Scan for the cell matching the given text and deliver its (X, Y) coordinate at center. 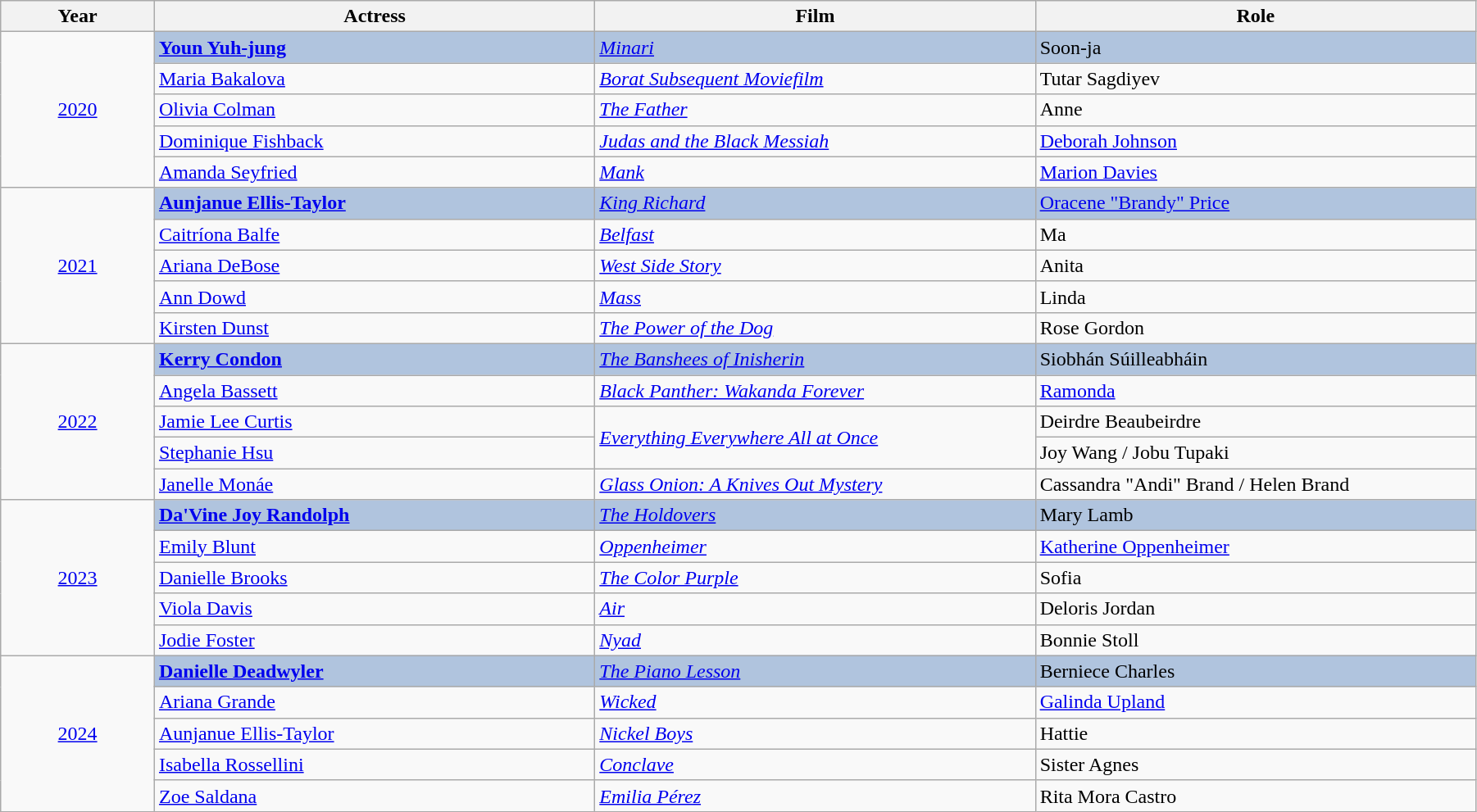
Role (1256, 16)
Rose Gordon (1256, 328)
Rita Mora Castro (1256, 796)
Kerry Condon (374, 359)
Deborah Johnson (1256, 141)
Glass Onion: A Knives Out Mystery (815, 484)
Conclave (815, 764)
Mass (815, 297)
Angela Bassett (374, 391)
Kirsten Dunst (374, 328)
Da'Vine Joy Randolph (374, 515)
Nickel Boys (815, 733)
Mary Lamb (1256, 515)
King Richard (815, 203)
Jodie Foster (374, 640)
Caitríona Balfe (374, 234)
Katherine Oppenheimer (1256, 547)
Year (78, 16)
Ramonda (1256, 391)
Joy Wang / Jobu Tupaki (1256, 453)
Wicked (815, 702)
Nyad (815, 640)
Actress (374, 16)
The Color Purple (815, 578)
The Banshees of Inisherin (815, 359)
Borat Subsequent Moviefilm (815, 79)
Zoe Saldana (374, 796)
Oppenheimer (815, 547)
Emily Blunt (374, 547)
Deirdre Beaubeirdre (1256, 422)
Anita (1256, 265)
Bonnie Stoll (1256, 640)
Olivia Colman (374, 110)
Jamie Lee Curtis (374, 422)
The Holdovers (815, 515)
Soon-ja (1256, 48)
Berniece Charles (1256, 671)
Anne (1256, 110)
Cassandra "Andi" Brand / Helen Brand (1256, 484)
Maria Bakalova (374, 79)
West Side Story (815, 265)
Youn Yuh-jung (374, 48)
The Piano Lesson (815, 671)
Tutar Sagdiyev (1256, 79)
Ariana Grande (374, 702)
Galinda Upland (1256, 702)
Belfast (815, 234)
Judas and the Black Messiah (815, 141)
The Power of the Dog (815, 328)
Janelle Monáe (374, 484)
Ariana DeBose (374, 265)
Hattie (1256, 733)
Sister Agnes (1256, 764)
Oracene "Brandy" Price (1256, 203)
Stephanie Hsu (374, 453)
Film (815, 16)
Danielle Deadwyler (374, 671)
Air (815, 609)
Siobhán Súilleabháin (1256, 359)
Ma (1256, 234)
Linda (1256, 297)
Everything Everywhere All at Once (815, 438)
2022 (78, 421)
The Father (815, 110)
2020 (78, 110)
2024 (78, 733)
Mank (815, 172)
Marion Davies (1256, 172)
2021 (78, 265)
Deloris Jordan (1256, 609)
2023 (78, 578)
Isabella Rossellini (374, 764)
Viola Davis (374, 609)
Black Panther: Wakanda Forever (815, 391)
Emilia Pérez (815, 796)
Ann Dowd (374, 297)
Dominique Fishback (374, 141)
Amanda Seyfried (374, 172)
Danielle Brooks (374, 578)
Sofia (1256, 578)
Minari (815, 48)
